Identify which cell holds the provided text, then report its [X, Y] central coordinate. 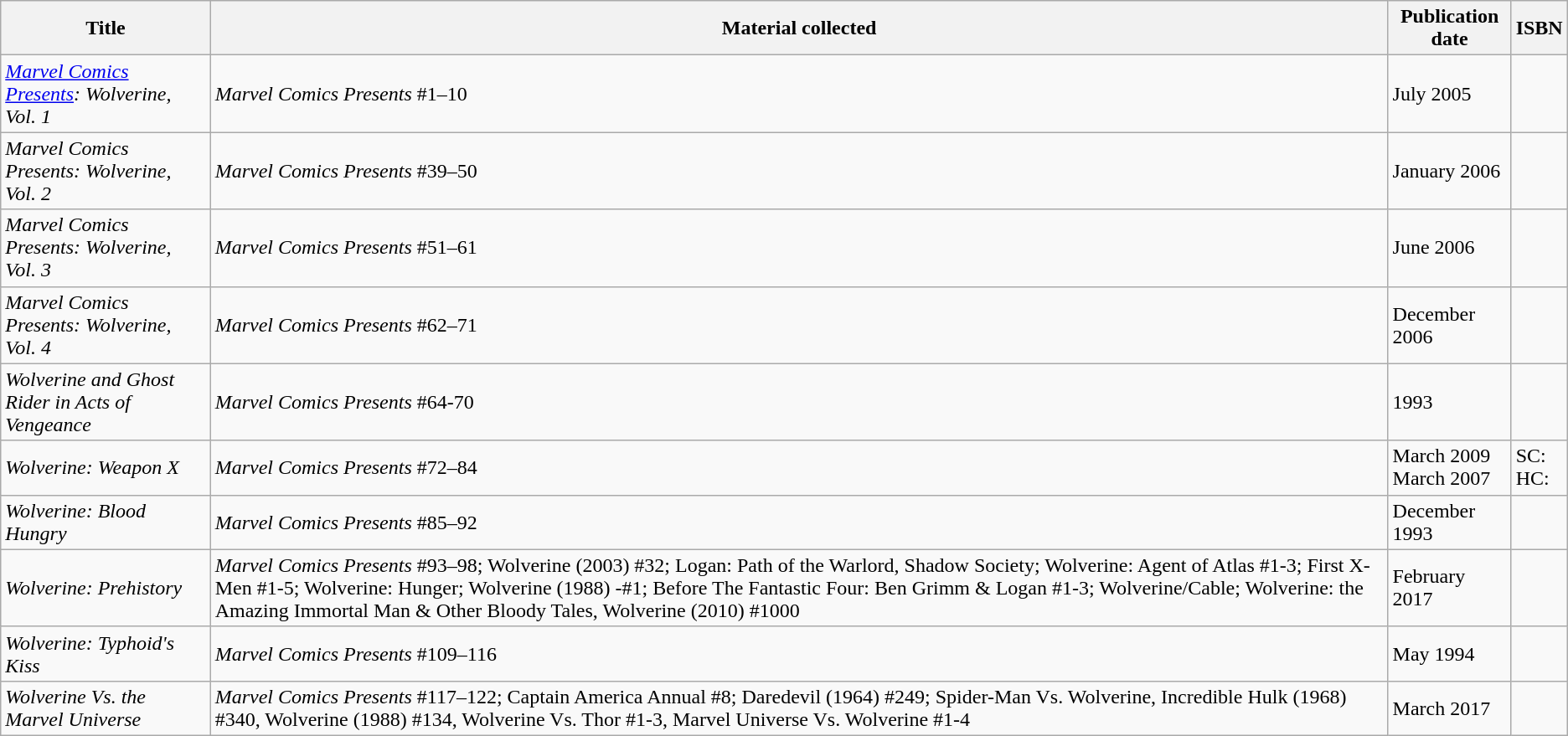
SC: HC: [1540, 467]
Marvel Comics Presents: Wolverine, Vol. 1 [106, 94]
December 2006 [1449, 325]
ISBN [1540, 28]
Marvel Comics Presents: Wolverine, Vol. 3 [106, 248]
Marvel Comics Presents: Wolverine, Vol. 4 [106, 325]
Wolverine Vs. the Marvel Universe [106, 708]
Marvel Comics Presents: Wolverine, Vol. 2 [106, 171]
December 1993 [1449, 522]
February 2017 [1449, 588]
Marvel Comics Presents #51–61 [799, 248]
Wolverine: Prehistory [106, 588]
1993 [1449, 402]
January 2006 [1449, 171]
Marvel Comics Presents #85–92 [799, 522]
Publication date [1449, 28]
March 2009March 2007 [1449, 467]
March 2017 [1449, 708]
Marvel Comics Presents #72–84 [799, 467]
Marvel Comics Presents #39–50 [799, 171]
Wolverine and Ghost Rider in Acts of Vengeance [106, 402]
Marvel Comics Presents #109–116 [799, 653]
June 2006 [1449, 248]
Material collected [799, 28]
Marvel Comics Presents #1–10 [799, 94]
Wolverine: Typhoid's Kiss [106, 653]
May 1994 [1449, 653]
Wolverine: Blood Hungry [106, 522]
Title [106, 28]
Marvel Comics Presents #62–71 [799, 325]
Marvel Comics Presents #64-70 [799, 402]
July 2005 [1449, 94]
Wolverine: Weapon X [106, 467]
